Search for the cell housing the specified text and yield its (x, y) center coordinate. 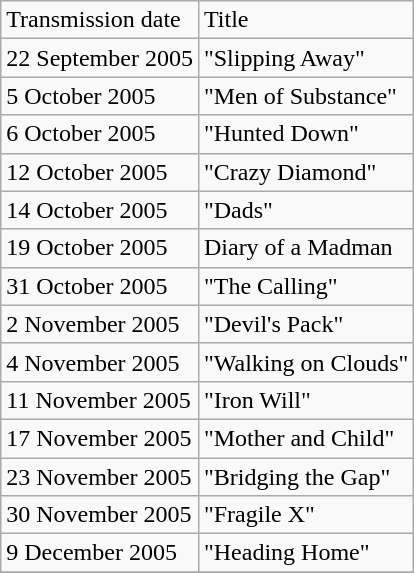
"Iron Will" (306, 400)
5 October 2005 (100, 96)
"Bridging the Gap" (306, 477)
12 October 2005 (100, 172)
6 October 2005 (100, 134)
"The Calling" (306, 286)
2 November 2005 (100, 324)
Transmission date (100, 20)
"Walking on Clouds" (306, 362)
Title (306, 20)
14 October 2005 (100, 210)
4 November 2005 (100, 362)
"Hunted Down" (306, 134)
30 November 2005 (100, 515)
"Men of Substance" (306, 96)
"Fragile X" (306, 515)
"Crazy Diamond" (306, 172)
11 November 2005 (100, 400)
17 November 2005 (100, 438)
"Devil's Pack" (306, 324)
"Heading Home" (306, 553)
9 December 2005 (100, 553)
22 September 2005 (100, 58)
"Dads" (306, 210)
31 October 2005 (100, 286)
"Mother and Child" (306, 438)
"Slipping Away" (306, 58)
19 October 2005 (100, 248)
Diary of a Madman (306, 248)
23 November 2005 (100, 477)
